Provide the (X, Y) coordinate of the cell's center where the given text is located.  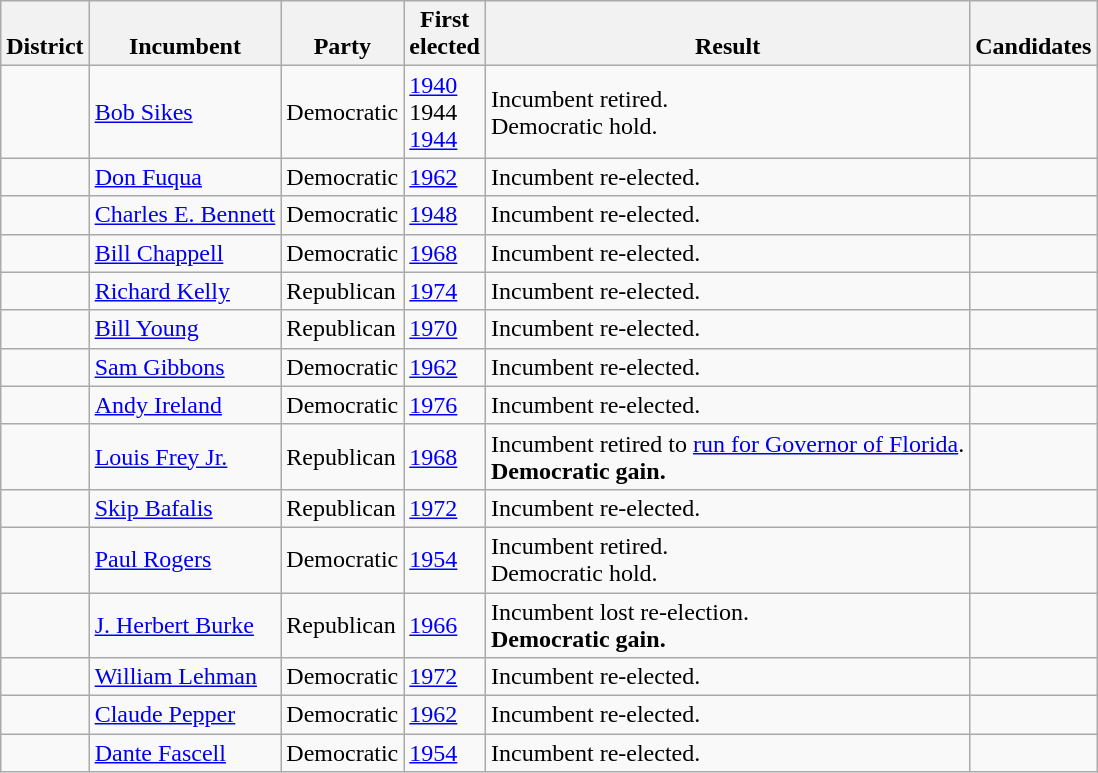
Bill Young (185, 329)
Result (727, 34)
Sam Gibbons (185, 367)
Charles E. Bennett (185, 215)
Andy Ireland (185, 405)
1948 (445, 215)
William Lehman (185, 677)
19401944 1944 (445, 112)
Bill Chappell (185, 253)
Incumbent lost re-election.Democratic gain. (727, 624)
Party (342, 34)
Candidates (1034, 34)
Louis Frey Jr. (185, 456)
Dante Fascell (185, 753)
1976 (445, 405)
District (45, 34)
J. Herbert Burke (185, 624)
Firstelected (445, 34)
1970 (445, 329)
Bob Sikes (185, 112)
Incumbent retired to run for Governor of Florida.Democratic gain. (727, 456)
Incumbent (185, 34)
Claude Pepper (185, 715)
1974 (445, 291)
Richard Kelly (185, 291)
Don Fuqua (185, 177)
Paul Rogers (185, 560)
Skip Bafalis (185, 508)
1966 (445, 624)
